Search for the cell housing the specified text and yield its [x, y] center coordinate. 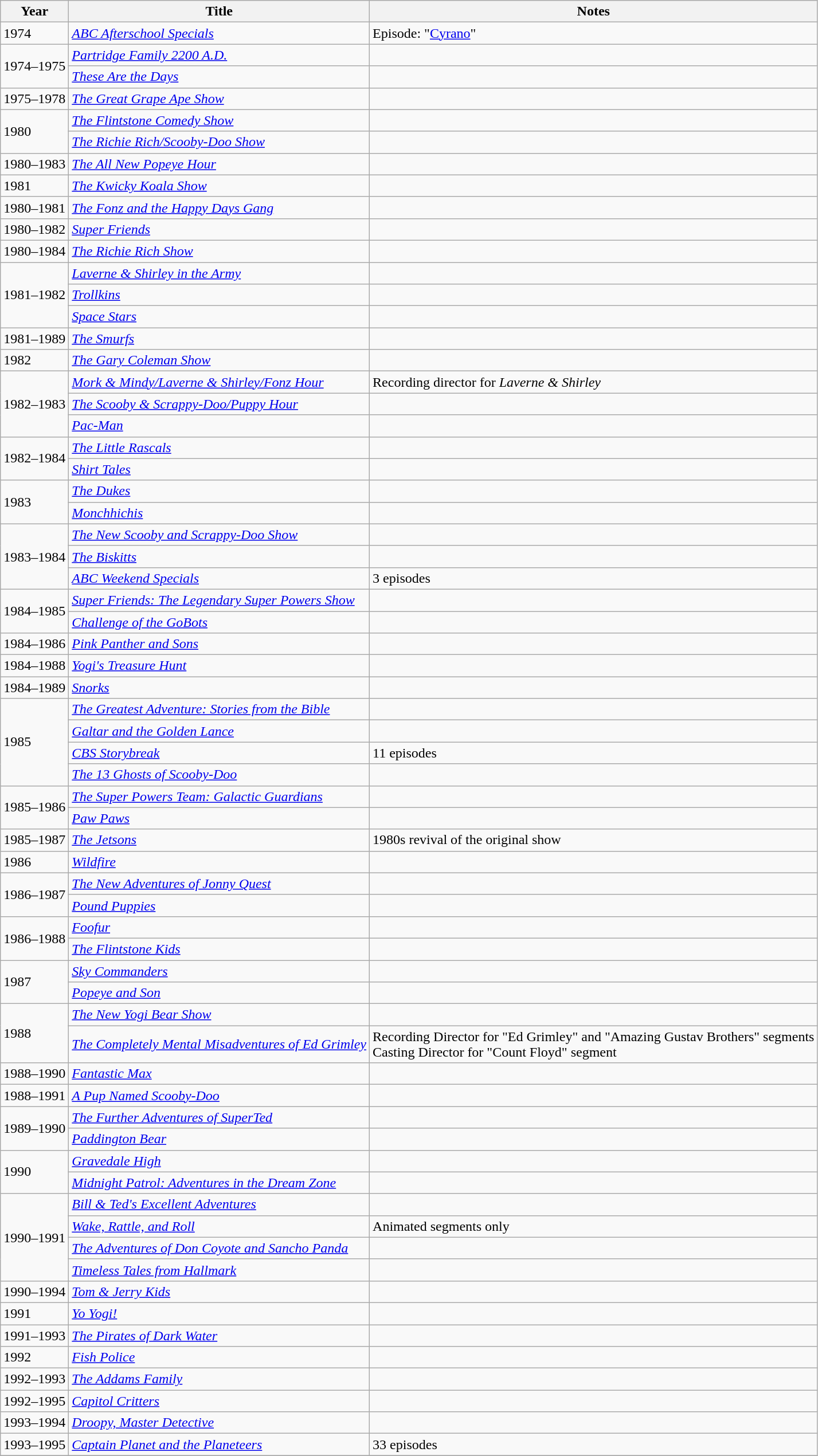
The Dukes [219, 491]
1989–1990 [34, 1128]
The Jetsons [219, 840]
Animated segments only [594, 1226]
The Greatest Adventure: Stories from the Bible [219, 709]
1993–1995 [34, 1445]
1985–1987 [34, 840]
1990 [34, 1172]
The All New Popeye Hour [219, 164]
The Gary Coleman Show [219, 360]
Pac-Man [219, 426]
Captain Planet and the Planeteers [219, 1445]
The Addams Family [219, 1379]
1984–1988 [34, 666]
1980–1984 [34, 251]
The Further Adventures of SuperTed [219, 1117]
Yo Yogi! [219, 1313]
1990–1991 [34, 1237]
Yogi's Treasure Hunt [219, 666]
The Little Rascals [219, 448]
1991–1993 [34, 1336]
Monchhichis [219, 513]
3 episodes [594, 578]
1988–1990 [34, 1074]
1984–1989 [34, 688]
1981 [34, 186]
1983–1984 [34, 556]
1980–1983 [34, 164]
1992–1995 [34, 1401]
1984–1985 [34, 611]
1975–1978 [34, 99]
Bill & Ted's Excellent Adventures [219, 1204]
1980–1982 [34, 229]
The Richie Rich Show [219, 251]
1986 [34, 862]
1981–1982 [34, 295]
Galtar and the Golden Lance [219, 731]
Super Friends: The Legendary Super Powers Show [219, 600]
The Fonz and the Happy Days Gang [219, 207]
The Kwicky Koala Show [219, 186]
Trollkins [219, 295]
Paw Paws [219, 818]
Space Stars [219, 317]
Paddington Bear [219, 1139]
1982–1984 [34, 458]
The Super Powers Team: Galactic Guardians [219, 796]
Mork & Mindy/Laverne & Shirley/Fonz Hour [219, 382]
1981–1989 [34, 339]
The Flintstone Comedy Show [219, 120]
1992 [34, 1357]
Episode: "Cyrano" [594, 33]
1974–1975 [34, 66]
1987 [34, 982]
Capitol Critters [219, 1401]
1988–1991 [34, 1096]
The New Scooby and Scrappy-Doo Show [219, 535]
Snorks [219, 688]
1980s revival of the original show [594, 840]
1986–1987 [34, 894]
The New Yogi Bear Show [219, 1015]
Super Friends [219, 229]
ABC Afterschool Specials [219, 33]
Popeye and Son [219, 993]
Timeless Tales from Hallmark [219, 1270]
CBS Storybreak [219, 753]
1982–1983 [34, 404]
1980–1981 [34, 207]
Pink Panther and Sons [219, 644]
Wildfire [219, 862]
The Biskitts [219, 556]
1986–1988 [34, 938]
1991 [34, 1313]
Foofur [219, 927]
1988 [34, 1034]
Recording Director for "Ed Grimley" and "Amazing Gustav Brothers" segments Casting Director for "Count Floyd" segment [594, 1044]
Notes [594, 11]
The 13 Ghosts of Scooby-Doo [219, 775]
Pound Puppies [219, 905]
33 episodes [594, 1445]
Challenge of the GoBots [219, 622]
Midnight Patrol: Adventures in the Dream Zone [219, 1183]
Partridge Family 2200 A.D. [219, 55]
1982 [34, 360]
The Pirates of Dark Water [219, 1336]
1990–1994 [34, 1292]
Recording director for Laverne & Shirley [594, 382]
The New Adventures of Jonny Quest [219, 884]
Tom & Jerry Kids [219, 1292]
1974 [34, 33]
1985–1986 [34, 807]
Year [34, 11]
The Completely Mental Misadventures of Ed Grimley [219, 1044]
Laverne & Shirley in the Army [219, 273]
The Great Grape Ape Show [219, 99]
Droopy, Master Detective [219, 1423]
1993–1994 [34, 1423]
1980 [34, 131]
The Richie Rich/Scooby-Doo Show [219, 142]
1992–1993 [34, 1379]
ABC Weekend Specials [219, 578]
Wake, Rattle, and Roll [219, 1226]
1985 [34, 742]
1983 [34, 502]
The Flintstone Kids [219, 949]
These Are the Days [219, 77]
A Pup Named Scooby-Doo [219, 1096]
11 episodes [594, 753]
Sky Commanders [219, 971]
Shirt Tales [219, 469]
Fantastic Max [219, 1074]
Title [219, 11]
1984–1986 [34, 644]
The Smurfs [219, 339]
Gravedale High [219, 1161]
The Adventures of Don Coyote and Sancho Panda [219, 1248]
The Scooby & Scrappy-Doo/Puppy Hour [219, 404]
Fish Police [219, 1357]
